Return the (x, y) coordinate for the center point of the cell that contains the specified text.  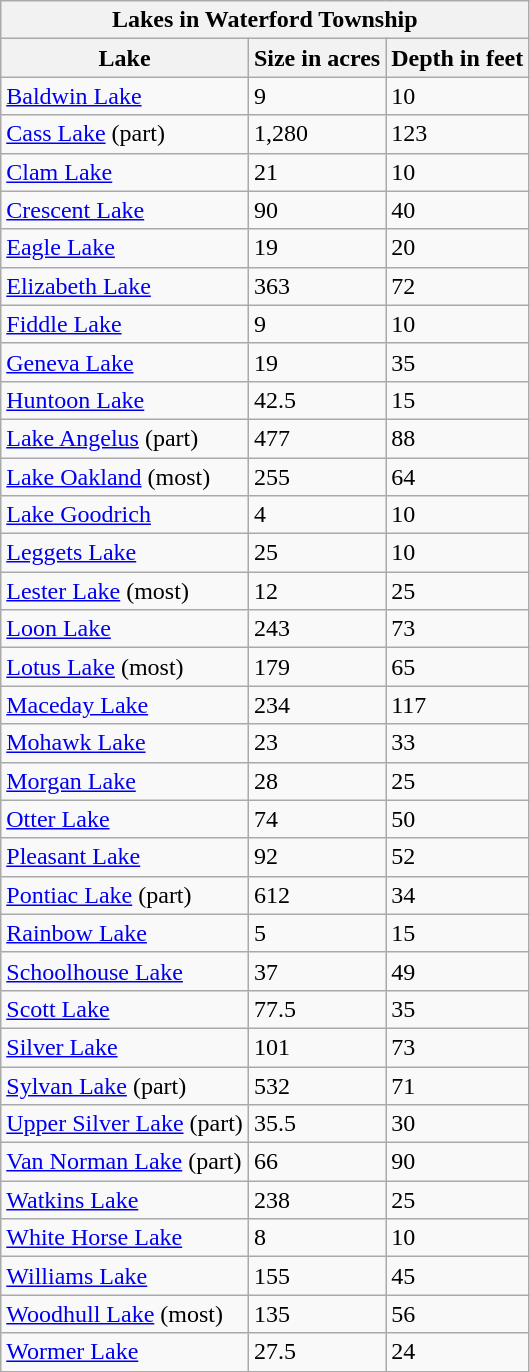
4 (316, 515)
24 (458, 1352)
64 (458, 477)
52 (458, 857)
21 (316, 172)
Sylvan Lake (part) (125, 1085)
56 (458, 1314)
8 (316, 1238)
40 (458, 210)
Geneva Lake (125, 362)
Lake (125, 58)
71 (458, 1085)
Fiddle Lake (125, 324)
12 (316, 591)
Silver Lake (125, 1047)
Schoolhouse Lake (125, 971)
Lake Oakland (most) (125, 477)
34 (458, 895)
74 (316, 819)
Mohawk Lake (125, 743)
50 (458, 819)
65 (458, 667)
Crescent Lake (125, 210)
30 (458, 1124)
5 (316, 933)
White Horse Lake (125, 1238)
Otter Lake (125, 819)
72 (458, 286)
Upper Silver Lake (part) (125, 1124)
1,280 (316, 134)
Loon Lake (125, 629)
Eagle Lake (125, 248)
Watkins Lake (125, 1200)
363 (316, 286)
255 (316, 477)
77.5 (316, 1009)
Lester Lake (most) (125, 591)
Depth in feet (458, 58)
Morgan Lake (125, 781)
Rainbow Lake (125, 933)
33 (458, 743)
Lake Goodrich (125, 515)
155 (316, 1276)
123 (458, 134)
66 (316, 1162)
Leggets Lake (125, 553)
Pontiac Lake (part) (125, 895)
23 (316, 743)
Huntoon Lake (125, 400)
477 (316, 438)
35.5 (316, 1124)
Scott Lake (125, 1009)
42.5 (316, 400)
92 (316, 857)
Lakes in Waterford Township (265, 20)
Lake Angelus (part) (125, 438)
88 (458, 438)
49 (458, 971)
Wormer Lake (125, 1352)
243 (316, 629)
101 (316, 1047)
Woodhull Lake (most) (125, 1314)
20 (458, 248)
179 (316, 667)
Elizabeth Lake (125, 286)
45 (458, 1276)
37 (316, 971)
Van Norman Lake (part) (125, 1162)
135 (316, 1314)
238 (316, 1200)
27.5 (316, 1352)
Maceday Lake (125, 705)
612 (316, 895)
28 (316, 781)
Size in acres (316, 58)
Clam Lake (125, 172)
Baldwin Lake (125, 96)
Lotus Lake (most) (125, 667)
117 (458, 705)
Cass Lake (part) (125, 134)
234 (316, 705)
Pleasant Lake (125, 857)
532 (316, 1085)
Williams Lake (125, 1276)
